Output the (x, y) coordinate of the center of the cell containing the given text.  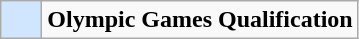
Olympic Games Qualification (200, 20)
